Search for the cell housing the specified text and yield its (x, y) center coordinate. 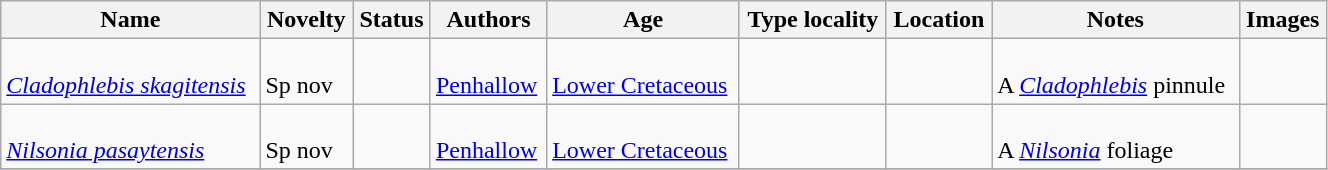
Nilsonia pasaytensis (130, 136)
Notes (1116, 20)
Novelty (306, 20)
Images (1282, 20)
Cladophlebis skagitensis (130, 72)
Name (130, 20)
A Nilsonia foliage (1116, 136)
Location (938, 20)
Status (392, 20)
Age (644, 20)
Type locality (812, 20)
Authors (488, 20)
A Cladophlebis pinnule (1116, 72)
